Detect which cell encompasses the target text, then output its [X, Y] center coordinate. 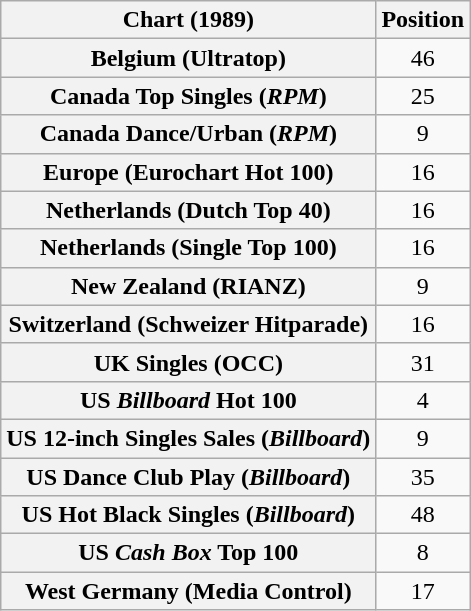
Canada Top Singles (RPM) [188, 96]
46 [423, 58]
8 [423, 553]
New Zealand (RIANZ) [188, 286]
Netherlands (Dutch Top 40) [188, 210]
West Germany (Media Control) [188, 591]
US Billboard Hot 100 [188, 400]
Netherlands (Single Top 100) [188, 248]
US Cash Box Top 100 [188, 553]
17 [423, 591]
US Hot Black Singles (Billboard) [188, 515]
US 12-inch Singles Sales (Billboard) [188, 438]
Belgium (Ultratop) [188, 58]
25 [423, 96]
Position [423, 20]
31 [423, 362]
35 [423, 477]
Switzerland (Schweizer Hitparade) [188, 324]
UK Singles (OCC) [188, 362]
Europe (Eurochart Hot 100) [188, 172]
Canada Dance/Urban (RPM) [188, 134]
4 [423, 400]
Chart (1989) [188, 20]
US Dance Club Play (Billboard) [188, 477]
48 [423, 515]
